Search for the cell housing the specified text and yield its (X, Y) center coordinate. 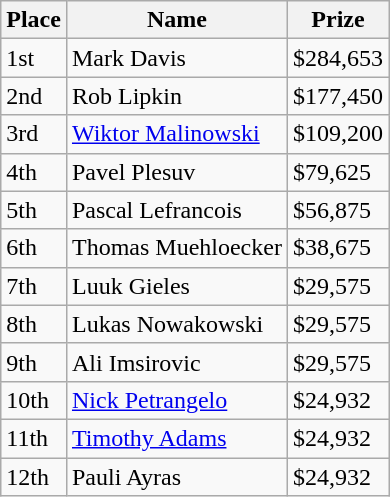
Nick Petrangelo (176, 400)
$56,875 (338, 210)
12th (34, 477)
Prize (338, 20)
Ali Imsirovic (176, 362)
Timothy Adams (176, 438)
Thomas Muehloecker (176, 248)
Name (176, 20)
Luuk Gieles (176, 286)
Pavel Plesuv (176, 172)
Rob Lipkin (176, 96)
10th (34, 400)
4th (34, 172)
1st (34, 58)
Pascal Lefrancois (176, 210)
Lukas Nowakowski (176, 324)
5th (34, 210)
9th (34, 362)
Place (34, 20)
11th (34, 438)
$79,625 (338, 172)
Wiktor Malinowski (176, 134)
Pauli Ayras (176, 477)
$177,450 (338, 96)
8th (34, 324)
3rd (34, 134)
Mark Davis (176, 58)
$38,675 (338, 248)
6th (34, 248)
$284,653 (338, 58)
$109,200 (338, 134)
7th (34, 286)
2nd (34, 96)
